Find where the given text appears and provide that cell's center as (X, Y) coordinate. 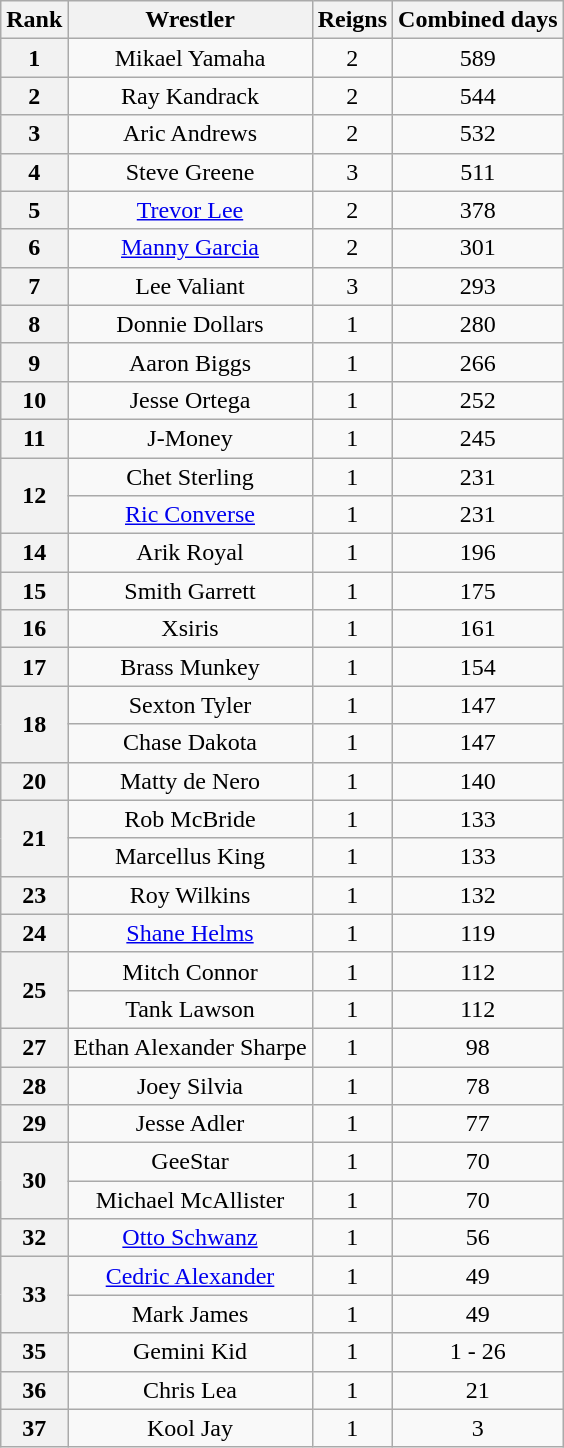
161 (478, 629)
14 (34, 553)
Ric Converse (190, 515)
511 (478, 172)
Roy Wilkins (190, 895)
78 (478, 1085)
18 (34, 724)
Sexton Tyler (190, 705)
32 (34, 1238)
Ethan Alexander Sharpe (190, 1047)
77 (478, 1124)
154 (478, 667)
Smith Garrett (190, 591)
1 - 26 (478, 1352)
17 (34, 667)
36 (34, 1390)
Rob McBride (190, 819)
Rank (34, 20)
Chase Dakota (190, 743)
Jesse Ortega (190, 400)
175 (478, 591)
Chris Lea (190, 1390)
140 (478, 781)
4 (34, 172)
30 (34, 1181)
Marcellus King (190, 857)
Brass Munkey (190, 667)
37 (34, 1428)
Donnie Dollars (190, 324)
Jesse Adler (190, 1124)
24 (34, 933)
9 (34, 362)
293 (478, 286)
Cedric Alexander (190, 1276)
532 (478, 134)
20 (34, 781)
35 (34, 1352)
589 (478, 58)
10 (34, 400)
132 (478, 895)
8 (34, 324)
27 (34, 1047)
Michael McAllister (190, 1200)
Mikael Yamaha (190, 58)
Shane Helms (190, 933)
544 (478, 96)
252 (478, 400)
119 (478, 933)
98 (478, 1047)
Mitch Connor (190, 971)
6 (34, 248)
J-Money (190, 438)
5 (34, 210)
28 (34, 1085)
Arik Royal (190, 553)
196 (478, 553)
56 (478, 1238)
Tank Lawson (190, 1009)
266 (478, 362)
378 (478, 210)
Ray Kandrack (190, 96)
Xsiris (190, 629)
GeeStar (190, 1162)
25 (34, 990)
16 (34, 629)
23 (34, 895)
11 (34, 438)
15 (34, 591)
Steve Greene (190, 172)
Aaron Biggs (190, 362)
12 (34, 496)
Otto Schwanz (190, 1238)
245 (478, 438)
29 (34, 1124)
Trevor Lee (190, 210)
Manny Garcia (190, 248)
Wrestler (190, 20)
Combined days (478, 20)
280 (478, 324)
33 (34, 1295)
Mark James (190, 1314)
Gemini Kid (190, 1352)
Reigns (352, 20)
Aric Andrews (190, 134)
7 (34, 286)
Lee Valiant (190, 286)
Kool Jay (190, 1428)
Matty de Nero (190, 781)
Joey Silvia (190, 1085)
Chet Sterling (190, 477)
301 (478, 248)
